Output the (X, Y) coordinate of the center of the cell containing the given text.  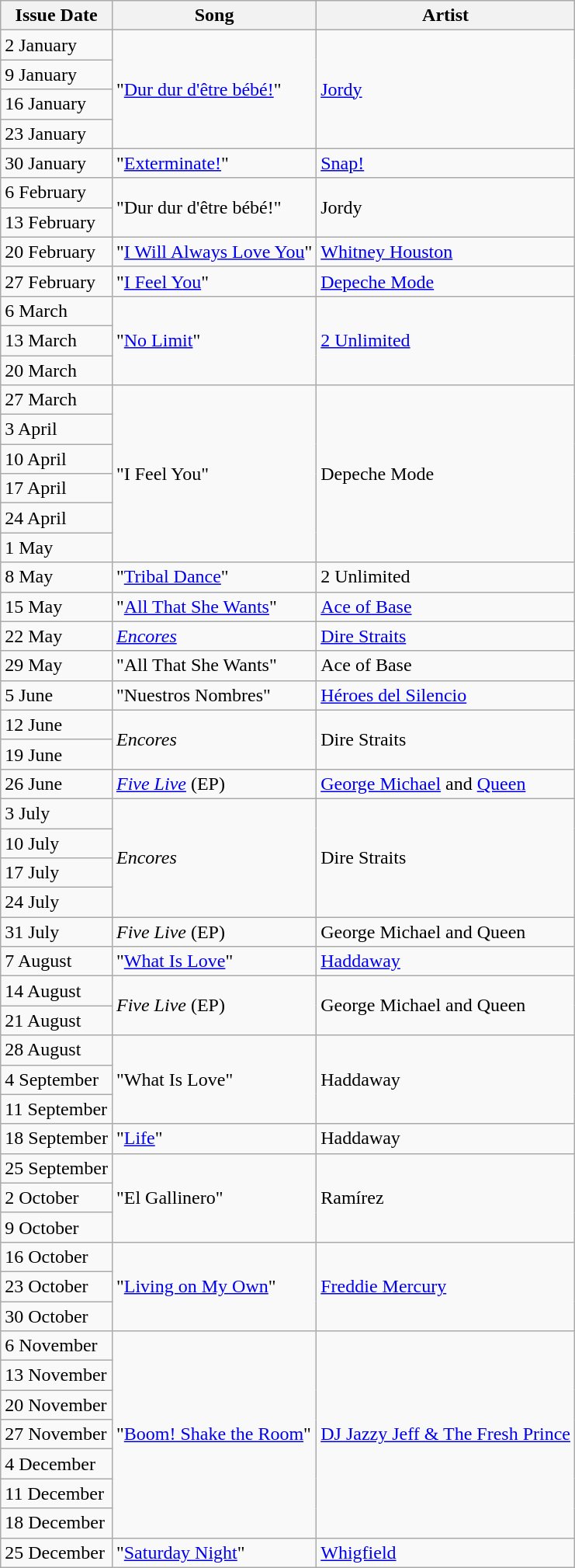
Héroes del Silencio (445, 695)
1 May (57, 548)
16 October (57, 1257)
18 September (57, 1139)
24 July (57, 902)
"Living on My Own" (214, 1286)
DJ Jazzy Jeff & The Fresh Prince (445, 1434)
"Nuestros Nombres" (214, 695)
20 March (57, 370)
Whitney Houston (445, 252)
3 April (57, 429)
"Life" (214, 1139)
13 March (57, 340)
Artist (445, 16)
"El Gallinero" (214, 1198)
23 October (57, 1286)
6 November (57, 1346)
"Exterminate!" (214, 163)
12 June (57, 725)
11 September (57, 1109)
Freddie Mercury (445, 1286)
9 October (57, 1227)
31 July (57, 932)
2 October (57, 1198)
4 December (57, 1464)
20 November (57, 1405)
4 September (57, 1080)
13 November (57, 1375)
7 August (57, 961)
19 June (57, 754)
27 February (57, 281)
Whigfield (445, 1552)
30 October (57, 1316)
10 July (57, 843)
22 May (57, 636)
27 March (57, 400)
11 December (57, 1493)
2 January (57, 45)
15 May (57, 607)
"Tribal Dance" (214, 577)
6 February (57, 193)
28 August (57, 1050)
13 February (57, 222)
"No Limit" (214, 340)
21 August (57, 1020)
30 January (57, 163)
14 August (57, 991)
6 March (57, 311)
18 December (57, 1523)
9 January (57, 75)
Song (214, 16)
25 September (57, 1168)
10 April (57, 459)
Issue Date (57, 16)
5 June (57, 695)
"Saturday Night" (214, 1552)
16 January (57, 104)
"I Will Always Love You" (214, 252)
17 April (57, 488)
24 April (57, 518)
Ramírez (445, 1198)
8 May (57, 577)
29 May (57, 666)
25 December (57, 1552)
"Boom! Shake the Room" (214, 1434)
27 November (57, 1434)
Snap! (445, 163)
3 July (57, 813)
17 July (57, 873)
26 June (57, 784)
23 January (57, 134)
20 February (57, 252)
